Search for the cell housing the specified text and yield its (x, y) center coordinate. 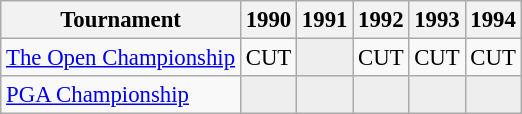
1993 (437, 20)
PGA Championship (121, 95)
1994 (493, 20)
1990 (268, 20)
1991 (325, 20)
1992 (381, 20)
Tournament (121, 20)
The Open Championship (121, 58)
